For the text-containing cell, return its midpoint in (X, Y) coordinate format. 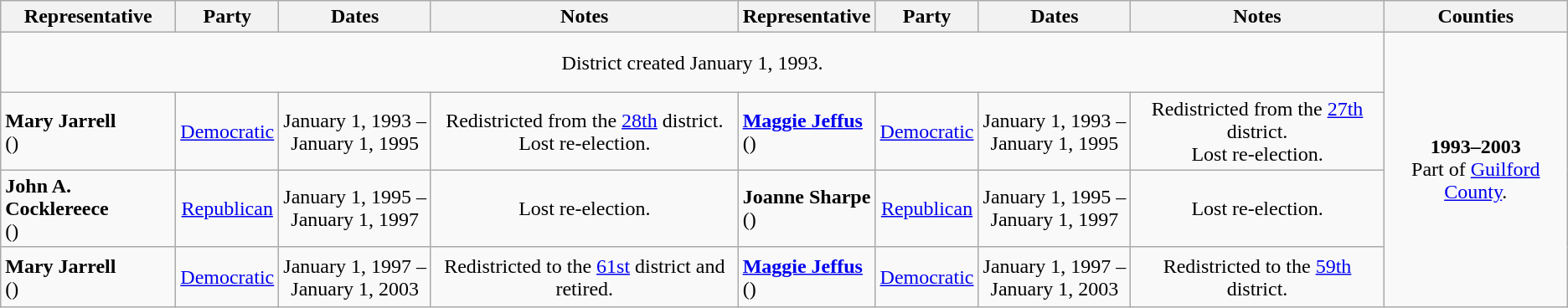
John A. Cocklereece() (89, 208)
Redistricted from the 27th district. Lost re-election. (1258, 131)
Redistricted to the 61st district and retired. (585, 277)
Redistricted from the 28th district. Lost re-election. (585, 131)
District created January 1, 1993. (693, 63)
Joanne Sharpe() (807, 208)
1993–2003 Part of Guilford County. (1476, 170)
Counties (1476, 17)
Redistricted to the 59th district. (1258, 277)
